From the cell containing the given text, extract its center point as [x, y] coordinate. 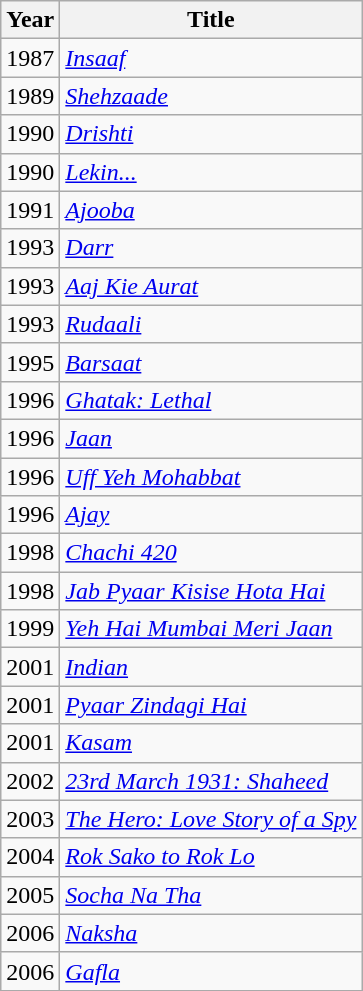
Pyaar Zindagi Hai [211, 705]
Insaaf [211, 58]
Title [211, 20]
Yeh Hai Mumbai Meri Jaan [211, 629]
Socha Na Tha [211, 895]
1991 [30, 210]
Lekin... [211, 172]
23rd March 1931: Shaheed [211, 781]
1995 [30, 362]
Barsaat [211, 362]
Drishti [211, 134]
Indian [211, 667]
Jaan [211, 438]
Rok Sako to Rok Lo [211, 857]
Chachi 420 [211, 553]
Jab Pyaar Kisise Hota Hai [211, 591]
The Hero: Love Story of a Spy [211, 819]
2004 [30, 857]
1989 [30, 96]
Rudaali [211, 324]
Ghatak: Lethal [211, 400]
Gafla [211, 971]
Year [30, 20]
Uff Yeh Mohabbat [211, 477]
1987 [30, 58]
Kasam [211, 743]
Aaj Kie Aurat [211, 286]
2005 [30, 895]
Ajay [211, 515]
2003 [30, 819]
Naksha [211, 933]
Shehzaade [211, 96]
Ajooba [211, 210]
2002 [30, 781]
Darr [211, 248]
1999 [30, 629]
